Scan for the cell matching the given text and deliver its [X, Y] coordinate at center. 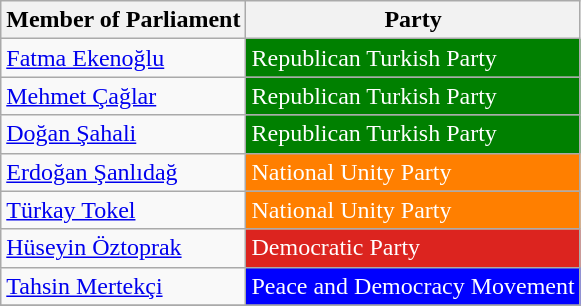
Hüseyin Öztoprak [124, 248]
Mehmet Çağlar [124, 96]
Türkay Tokel [124, 210]
Democratic Party [413, 248]
Party [413, 20]
Doğan Şahali [124, 134]
Tahsin Mertekçi [124, 286]
Member of Parliament [124, 20]
Fatma Ekenoğlu [124, 58]
Erdoğan Şanlıdağ [124, 172]
Peace and Democracy Movement [413, 286]
